Search for the cell housing the specified text and yield its (X, Y) center coordinate. 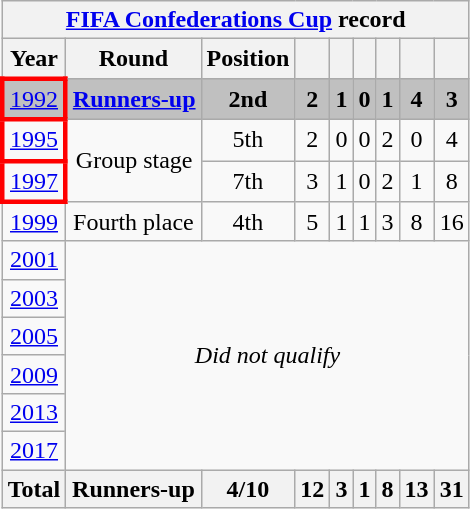
Group stage (134, 160)
1992 (34, 98)
FIFA Confederations Cup record (236, 20)
Position (248, 59)
16 (452, 222)
1999 (34, 222)
2017 (34, 450)
4th (248, 222)
5 (312, 222)
2009 (34, 374)
2013 (34, 412)
2001 (34, 260)
2nd (248, 98)
1997 (34, 180)
7th (248, 180)
Fourth place (134, 222)
Year (34, 59)
2003 (34, 298)
2005 (34, 336)
4/10 (248, 489)
13 (416, 489)
Round (134, 59)
Total (34, 489)
31 (452, 489)
1995 (34, 140)
12 (312, 489)
5th (248, 140)
Did not qualify (268, 355)
